Extract the (x, y) coordinate from the center of the cell holding the provided text.  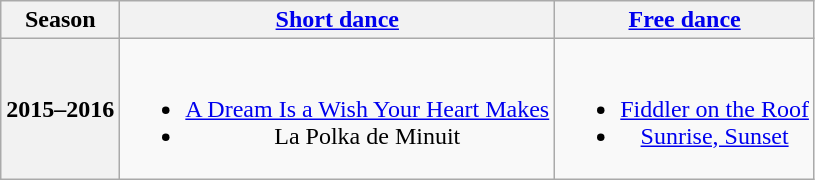
Short dance (338, 20)
Free dance (685, 20)
A Dream Is a Wish Your Heart Makes La Polka de Minuit (338, 109)
Fiddler on the RoofSunrise, Sunset (685, 109)
2015–2016 (60, 109)
Season (60, 20)
